Identify which cell holds the provided text, then report its [X, Y] central coordinate. 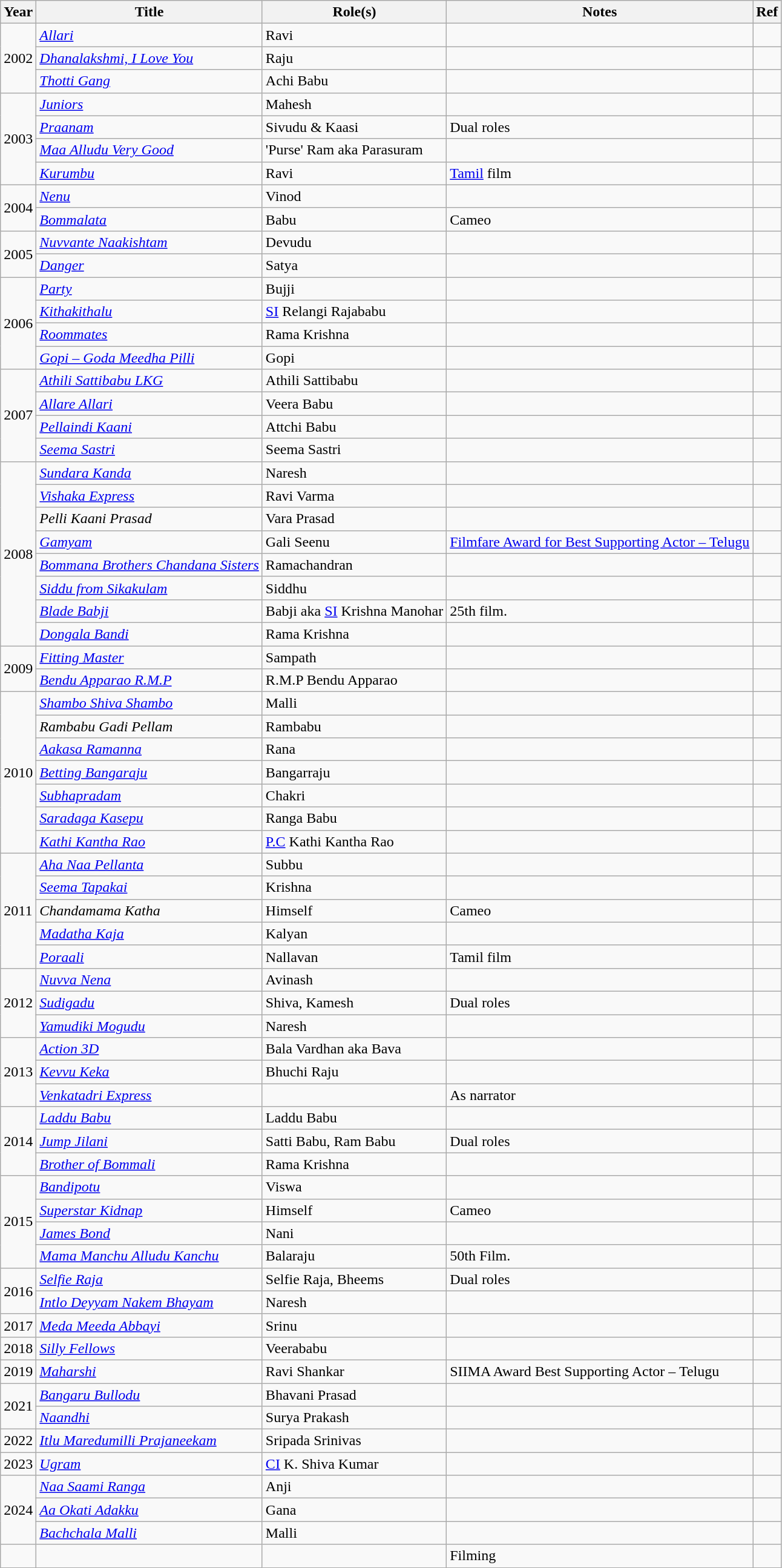
Dhanalakshmi, I Love You [149, 58]
Surya Prakash [354, 1418]
2019 [18, 1371]
James Bond [149, 1233]
Selfie Raja [149, 1279]
2010 [18, 772]
As narrator [600, 1095]
2015 [18, 1222]
Mahesh [354, 104]
2011 [18, 911]
Gopi – Goda Meedha Pilli [149, 358]
Nallavan [354, 957]
Roommates [149, 335]
Subhapradam [149, 796]
Praanam [149, 127]
Kurumbu [149, 173]
2022 [18, 1441]
Attchi Babu [354, 427]
Devudu [354, 242]
50th Film. [600, 1256]
Action 3D [149, 1049]
Ref [767, 12]
Danger [149, 265]
2005 [18, 254]
Veera Babu [354, 404]
Saradaga Kasepu [149, 819]
Subbu [354, 865]
Pelli Kaani Prasad [149, 519]
Siddhu [354, 588]
2007 [18, 415]
Juniors [149, 104]
Selfie Raja, Bheems [354, 1279]
Title [149, 12]
2006 [18, 323]
Ranga Babu [354, 819]
Kevvu Keka [149, 1072]
Betting Bangaraju [149, 772]
Dongala Bandi [149, 634]
Itlu Maredumilli Prajaneekam [149, 1441]
2023 [18, 1464]
Bangarraju [354, 772]
Bendu Apparao R.M.P [149, 680]
Bhuchi Raju [354, 1072]
Aa Okati Adakku [149, 1510]
Venkatadri Express [149, 1095]
Bandipotu [149, 1187]
SIIMA Award Best Supporting Actor – Telugu [600, 1371]
Ravi Varma [354, 496]
Naandhi [149, 1418]
Poraali [149, 957]
2024 [18, 1510]
Vara Prasad [354, 519]
Maa Alludu Very Good [149, 150]
Sivudu & Kaasi [354, 127]
Year [18, 12]
Satya [354, 265]
SI Relangi Rajababu [354, 312]
2021 [18, 1406]
Gopi [354, 358]
Party [149, 289]
2002 [18, 58]
Rambabu Gadi Pellam [149, 726]
'Purse' Ram aka Parasuram [354, 150]
Nuvvante Naakishtam [149, 242]
25th film. [600, 611]
Brother of Bommali [149, 1164]
2014 [18, 1141]
Viswa [354, 1187]
Seema Tapakai [149, 888]
Filming [600, 1556]
Bujji [354, 289]
Bala Vardhan aka Bava [354, 1049]
Superstar Kidnap [149, 1210]
Filmfare Award for Best Supporting Actor – Telugu [600, 542]
Sundara Kanda [149, 473]
Ramachandran [354, 565]
Srinu [354, 1325]
Rambabu [354, 726]
Yamudiki Mogudu [149, 1026]
Intlo Deyyam Nakem Bhayam [149, 1302]
Silly Fellows [149, 1348]
Fitting Master [149, 657]
2012 [18, 1003]
Anji [354, 1487]
Naa Saami Ranga [149, 1487]
2009 [18, 668]
R.M.P Bendu Apparao [354, 680]
Bangaru Bullodu [149, 1394]
2017 [18, 1325]
Allari [149, 35]
Nenu [149, 196]
2018 [18, 1348]
Aakasa Ramanna [149, 749]
2004 [18, 208]
2008 [18, 553]
Krishna [354, 888]
Chandamama Katha [149, 911]
Vishaka Express [149, 496]
Bhavani Prasad [354, 1394]
Shambo Shiva Shambo [149, 703]
Thotti Gang [149, 81]
Kalyan [354, 934]
Vinod [354, 196]
Mama Manchu Alludu Kanchu [149, 1256]
Blade Babji [149, 611]
Bommana Brothers Chandana Sisters [149, 565]
Bommalata [149, 219]
Allare Allari [149, 404]
Siddu from Sikakulam [149, 588]
Satti Babu, Ram Babu [354, 1141]
Ravi Shankar [354, 1371]
Achi Babu [354, 81]
Kithakithalu [149, 312]
Notes [600, 12]
2003 [18, 139]
Veerababu [354, 1348]
Avinash [354, 980]
P.C Kathi Kantha Rao [354, 842]
2013 [18, 1072]
Gana [354, 1510]
Gamyam [149, 542]
Meda Meeda Abbayi [149, 1325]
Athili Sattibabu [354, 381]
Bachchala Malli [149, 1533]
Aha Naa Pellanta [149, 865]
Madatha Kaja [149, 934]
Babji aka SI Krishna Manohar [354, 611]
Role(s) [354, 12]
Nuvva Nena [149, 980]
Balaraju [354, 1256]
Nani [354, 1233]
Shiva, Kamesh [354, 1003]
Rana [354, 749]
Gali Seenu [354, 542]
Sampath [354, 657]
2016 [18, 1291]
Kathi Kantha Rao [149, 842]
Maharshi [149, 1371]
Babu [354, 219]
Raju [354, 58]
Sudigadu [149, 1003]
CI K. Shiva Kumar [354, 1464]
Chakri [354, 796]
Ugram [149, 1464]
Jump Jilani [149, 1141]
Sripada Srinivas [354, 1441]
Athili Sattibabu LKG [149, 381]
Pellaindi Kaani [149, 427]
